Find where the given text appears and provide that cell's center as [X, Y] coordinate. 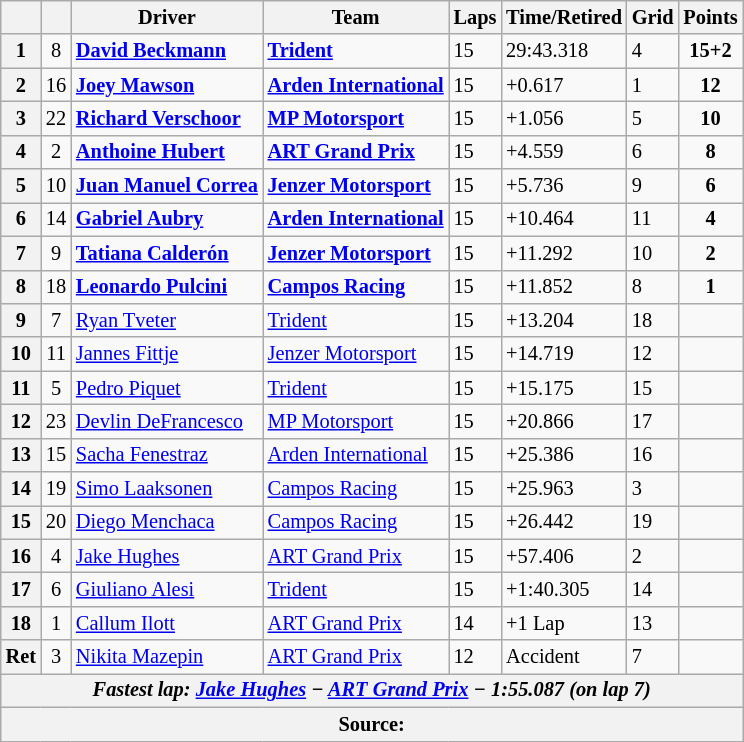
Jannes Fittje [167, 354]
+15.175 [564, 388]
Pedro Piquet [167, 388]
20 [56, 522]
Source: [372, 724]
Giuliano Alesi [167, 589]
Joey Mawson [167, 85]
Fastest lap: Jake Hughes − ART Grand Prix − 1:55.087 (on lap 7) [372, 690]
+5.736 [564, 186]
+13.204 [564, 320]
+57.406 [564, 556]
15+2 [710, 51]
Callum Ilott [167, 623]
23 [56, 421]
Ryan Tveter [167, 320]
Devlin DeFrancesco [167, 421]
+10.464 [564, 219]
+0.617 [564, 85]
Time/Retired [564, 17]
29:43.318 [564, 51]
+1 Lap [564, 623]
Laps [476, 17]
Gabriel Aubry [167, 219]
Accident [564, 657]
Points [710, 17]
22 [56, 118]
Richard Verschoor [167, 118]
Simo Laaksonen [167, 489]
+25.963 [564, 489]
+11.292 [564, 253]
Anthoine Hubert [167, 152]
Tatiana Calderón [167, 253]
Sacha Fenestraz [167, 455]
Diego Menchaca [167, 522]
+11.852 [564, 287]
Grid [653, 17]
+25.386 [564, 455]
+1.056 [564, 118]
Team [356, 17]
Juan Manuel Correa [167, 186]
Driver [167, 17]
David Beckmann [167, 51]
+4.559 [564, 152]
Leonardo Pulcini [167, 287]
+14.719 [564, 354]
+26.442 [564, 522]
Nikita Mazepin [167, 657]
Jake Hughes [167, 556]
+20.866 [564, 421]
+1:40.305 [564, 589]
Ret [21, 657]
